For the text-containing cell, return its midpoint in [X, Y] coordinate format. 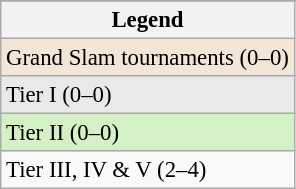
Tier II (0–0) [148, 133]
Grand Slam tournaments (0–0) [148, 58]
Legend [148, 20]
Tier III, IV & V (2–4) [148, 170]
Tier I (0–0) [148, 95]
